Detect which cell encompasses the target text, then output its [X, Y] center coordinate. 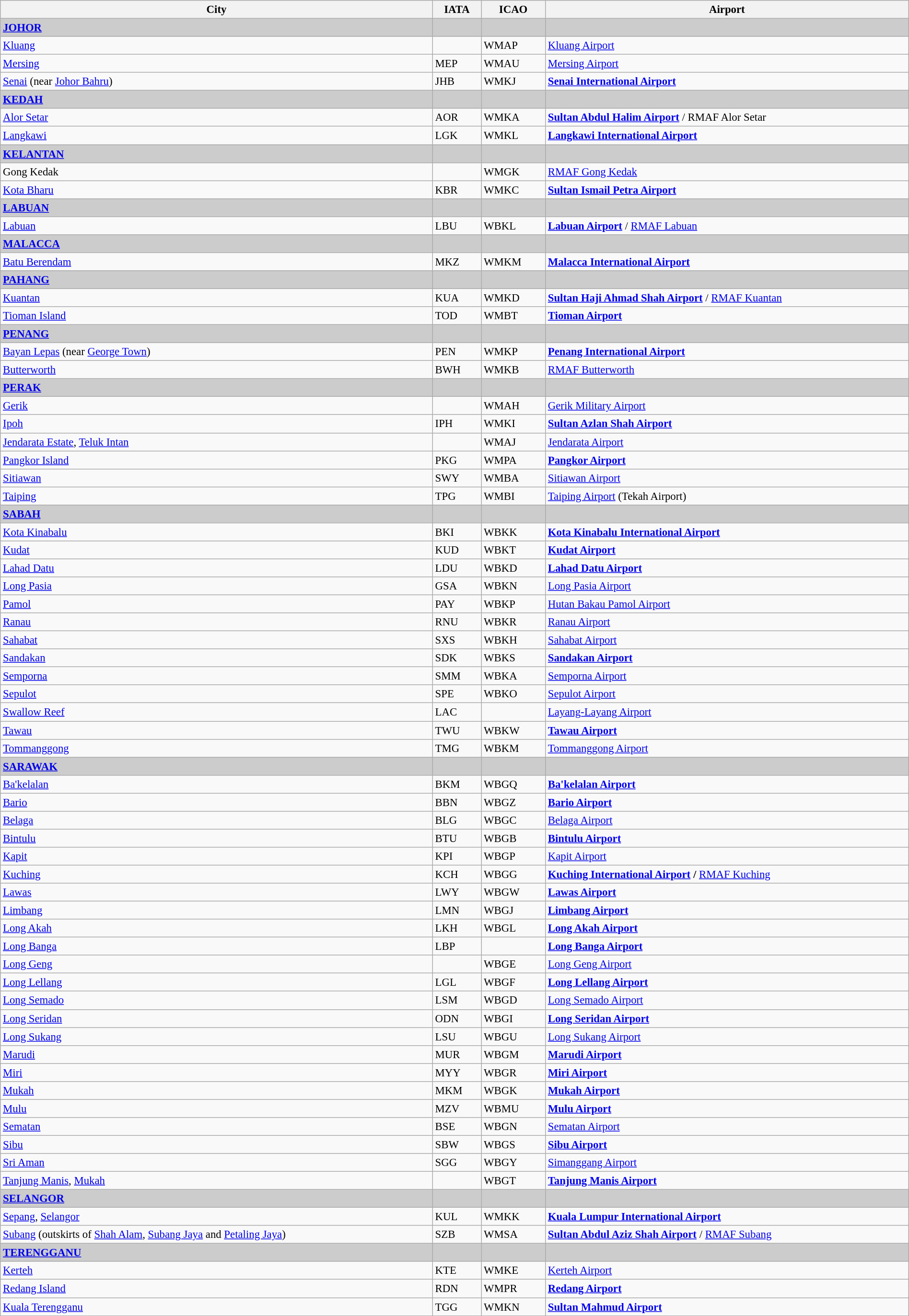
WBKD [513, 568]
Long Seridan Airport [727, 1018]
Tanjung Manis Airport [727, 1181]
TGG [456, 1307]
Sultan Abdul Halim Airport / RMAF Alor Setar [727, 117]
WMGK [513, 172]
Subang (outskirts of Shah Alam, Subang Jaya and Petaling Jaya) [217, 1235]
Kota Bharu [217, 190]
Pamol [217, 604]
Miri [217, 1073]
Mulu [217, 1108]
Airport [727, 10]
Sultan Mahmud Airport [727, 1307]
MZV [456, 1108]
Labuan [217, 226]
WMPA [513, 460]
Long Semado [217, 1001]
Sahabat [217, 640]
RDN [456, 1289]
KEDAH [217, 100]
Lahad Datu [217, 568]
MEP [456, 64]
WMKL [513, 136]
Kluang Airport [727, 46]
Lahad Datu Airport [727, 568]
WBGE [513, 964]
KBR [456, 190]
Butterworth [217, 370]
WBKS [513, 658]
WBKL [513, 226]
WBGT [513, 1181]
WBGB [513, 838]
Kuantan [217, 298]
Redang Airport [727, 1289]
LAC [456, 712]
Long Akah [217, 928]
Long Banga [217, 947]
Sitiawan Airport [727, 478]
WBMU [513, 1108]
Ipoh [217, 424]
KCH [456, 874]
Bintulu Airport [727, 838]
MYY [456, 1073]
WMKA [513, 117]
SELANGOR [217, 1199]
Malacca International Airport [727, 262]
BTU [456, 838]
Bayan Lepas (near George Town) [217, 352]
WBGC [513, 820]
Redang Island [217, 1289]
WBGU [513, 1037]
Sepang, Selangor [217, 1217]
Hutan Bakau Pamol Airport [727, 604]
LMN [456, 911]
Gong Kedak [217, 172]
WBGN [513, 1127]
WBKN [513, 586]
WMAH [513, 406]
LSM [456, 1001]
WBGR [513, 1073]
Simanggang Airport [727, 1163]
Sepulot [217, 694]
WMAU [513, 64]
Tommanggong Airport [727, 748]
Long Geng Airport [727, 964]
WBGW [513, 892]
WBGL [513, 928]
Jendarata Airport [727, 442]
ODN [456, 1018]
WMAP [513, 46]
WBKO [513, 694]
SARAWAK [217, 766]
Mukah Airport [727, 1091]
WBKA [513, 676]
WMKE [513, 1270]
Ba'kelalan [217, 784]
SXS [456, 640]
Sultan Ismail Petra Airport [727, 190]
GSA [456, 586]
Belaga Airport [727, 820]
RNU [456, 622]
WMKJ [513, 81]
SPE [456, 694]
Long Sukang [217, 1037]
WMBT [513, 316]
TPG [456, 496]
WMBI [513, 496]
WMKN [513, 1307]
MKM [456, 1091]
LDU [456, 568]
Kudat [217, 550]
Jendarata Estate, Teluk Intan [217, 442]
WMKC [513, 190]
LGK [456, 136]
Sepulot Airport [727, 694]
PENANG [217, 334]
Sandakan Airport [727, 658]
Mersing Airport [727, 64]
WBGY [513, 1163]
Sri Aman [217, 1163]
Limbang [217, 911]
WBKW [513, 730]
WBGS [513, 1144]
Sahabat Airport [727, 640]
BKI [456, 532]
WBKK [513, 532]
Long Lellang [217, 982]
Kerteh Airport [727, 1270]
Bintulu [217, 838]
Ranau [217, 622]
City [217, 10]
BBN [456, 802]
Langkawi [217, 136]
SABAH [217, 514]
Labuan Airport / RMAF Labuan [727, 226]
WBGJ [513, 911]
Pangkor Airport [727, 460]
Sultan Abdul Aziz Shah Airport / RMAF Subang [727, 1235]
Tioman Island [217, 316]
Gerik Military Airport [727, 406]
WBGM [513, 1054]
WMSA [513, 1235]
Senai (near Johor Bahru) [217, 81]
Long Seridan [217, 1018]
Kluang [217, 46]
TMG [456, 748]
PEN [456, 352]
Miri Airport [727, 1073]
LKH [456, 928]
TERENGGANU [217, 1253]
WBGG [513, 874]
Kapit Airport [727, 856]
Marudi Airport [727, 1054]
Ba'kelalan Airport [727, 784]
WMPR [513, 1289]
MUR [456, 1054]
LABUAN [217, 208]
Batu Berendam [217, 262]
Semporna [217, 676]
Sultan Azlan Shah Airport [727, 424]
Langkawi International Airport [727, 136]
LBU [456, 226]
Gerik [217, 406]
Sibu [217, 1144]
KELANTAN [217, 154]
ICAO [513, 10]
Senai International Airport [727, 81]
Long Semado Airport [727, 1001]
WBGQ [513, 784]
JOHOR [217, 28]
PERAK [217, 388]
WBGF [513, 982]
WBGP [513, 856]
WBKT [513, 550]
Sandakan [217, 658]
WBGZ [513, 802]
Semporna Airport [727, 676]
Tanjung Manis, Mukah [217, 1181]
Sematan [217, 1127]
SBW [456, 1144]
PAHANG [217, 280]
Tawau [217, 730]
WMKB [513, 370]
Lawas Airport [727, 892]
AOR [456, 117]
MALACCA [217, 244]
Ranau Airport [727, 622]
IATA [456, 10]
WMAJ [513, 442]
Limbang Airport [727, 911]
LWY [456, 892]
Belaga [217, 820]
Bario [217, 802]
Long Pasia [217, 586]
Lawas [217, 892]
SZB [456, 1235]
Tommanggong [217, 748]
WBKR [513, 622]
WMKD [513, 298]
SGG [456, 1163]
BKM [456, 784]
Layang-Layang Airport [727, 712]
Sitiawan [217, 478]
RMAF Butterworth [727, 370]
LBP [456, 947]
Kuala Lumpur International Airport [727, 1217]
WMKM [513, 262]
WMKK [513, 1217]
Long Sukang Airport [727, 1037]
Pangkor Island [217, 460]
Taiping [217, 496]
WMKI [513, 424]
Kapit [217, 856]
Long Pasia Airport [727, 586]
LGL [456, 982]
Sultan Haji Ahmad Shah Airport / RMAF Kuantan [727, 298]
SDK [456, 658]
Mukah [217, 1091]
MKZ [456, 262]
BSE [456, 1127]
Kota Kinabalu [217, 532]
WBKP [513, 604]
Mersing [217, 64]
Sematan Airport [727, 1127]
KUL [456, 1217]
KUA [456, 298]
Taiping Airport (Tekah Airport) [727, 496]
WBKM [513, 748]
Marudi [217, 1054]
WMBA [513, 478]
WBGD [513, 1001]
JHB [456, 81]
Long Lellang Airport [727, 982]
Kota Kinabalu International Airport [727, 532]
WMKP [513, 352]
BWH [456, 370]
RMAF Gong Kedak [727, 172]
Penang International Airport [727, 352]
SWY [456, 478]
WBGI [513, 1018]
WBGK [513, 1091]
Long Banga Airport [727, 947]
KTE [456, 1270]
TWU [456, 730]
Long Akah Airport [727, 928]
Sibu Airport [727, 1144]
KPI [456, 856]
KUD [456, 550]
PAY [456, 604]
WBKH [513, 640]
Tawau Airport [727, 730]
Swallow Reef [217, 712]
Long Geng [217, 964]
Mulu Airport [727, 1108]
BLG [456, 820]
Alor Setar [217, 117]
LSU [456, 1037]
Kerteh [217, 1270]
Kuching [217, 874]
TOD [456, 316]
Kuching International Airport / RMAF Kuching [727, 874]
Kuala Terengganu [217, 1307]
IPH [456, 424]
Tioman Airport [727, 316]
SMM [456, 676]
Kudat Airport [727, 550]
PKG [456, 460]
Bario Airport [727, 802]
